From the cell containing the given text, extract its center point as (X, Y) coordinate. 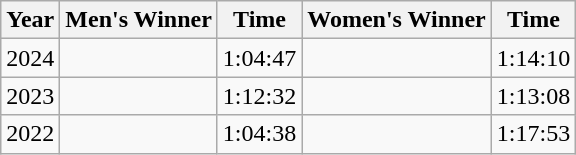
1:04:47 (259, 58)
1:17:53 (533, 134)
2024 (30, 58)
1:14:10 (533, 58)
Men's Winner (139, 20)
2022 (30, 134)
1:13:08 (533, 96)
Year (30, 20)
1:12:32 (259, 96)
Women's Winner (397, 20)
2023 (30, 96)
1:04:38 (259, 134)
